Provide the [X, Y] coordinate of the cell's center where the given text is located.  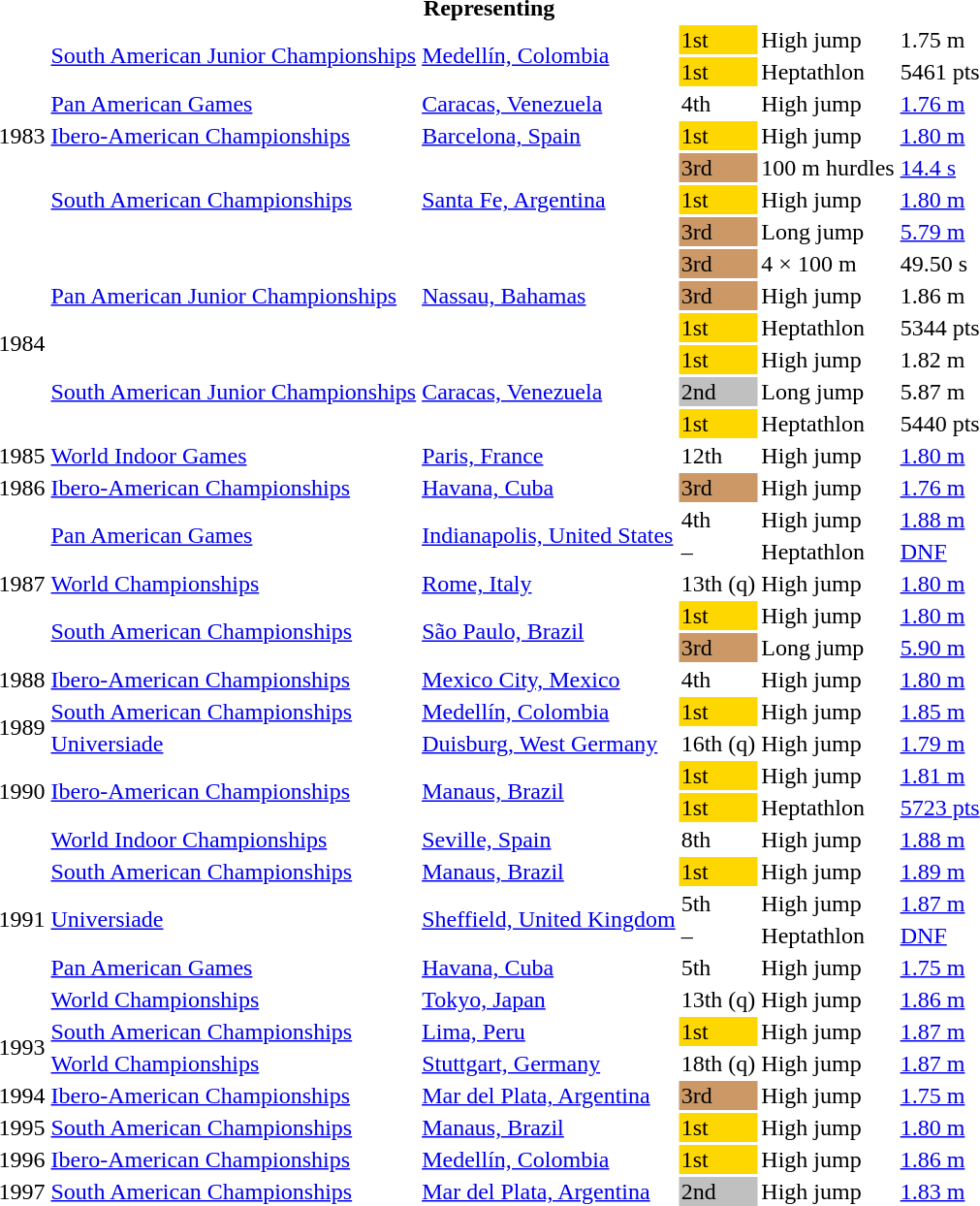
Lima, Peru [549, 1031]
Seville, Spain [549, 840]
8th [718, 840]
São Paulo, Brazil [549, 632]
Mexico City, Mexico [549, 680]
4 × 100 m [828, 264]
Rome, Italy [549, 584]
Nassau, Bahamas [549, 296]
Tokyo, Japan [549, 1000]
18th (q) [718, 1063]
Stuttgart, Germany [549, 1063]
Santa Fe, Argentina [549, 200]
12th [718, 456]
16th (q) [718, 744]
Paris, France [549, 456]
Sheffield, United Kingdom [549, 919]
World Indoor Championships [234, 840]
Pan American Junior Championships [234, 296]
Indianapolis, United States [549, 535]
World Indoor Games [234, 456]
Barcelona, Spain [549, 136]
100 m hurdles [828, 168]
Duisburg, West Germany [549, 744]
